For the text-containing cell, return its midpoint in [x, y] coordinate format. 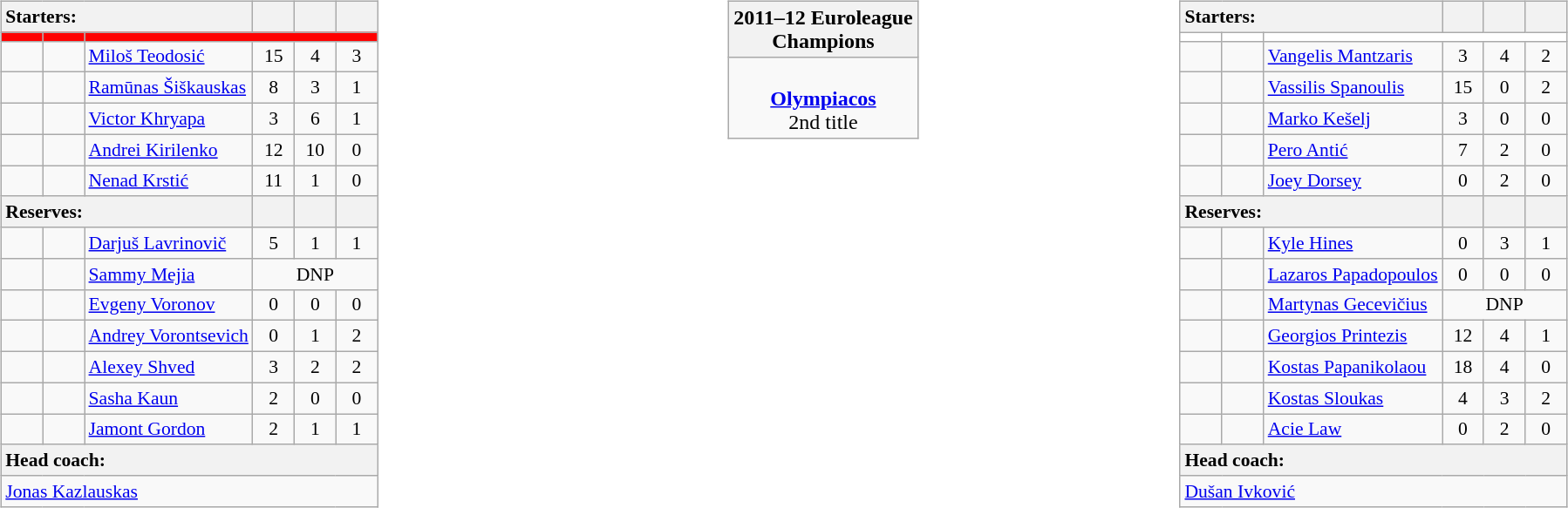
Kostas Sloukas [1353, 398]
Nenad Krstić [167, 181]
Acie Law [1353, 429]
11 [274, 181]
Miloš Teodosić [167, 57]
Olympiacos2nd title [823, 98]
Dušan Ivković [1373, 491]
Pero Antić [1353, 150]
Kyle Hines [1353, 243]
Sammy Mejia [167, 274]
Jamont Gordon [167, 429]
Vassilis Spanoulis [1353, 88]
2011–12 Euroleague Champions [823, 30]
6 [316, 119]
18 [1463, 367]
Victor Khryapa [167, 119]
Andrey Vorontsevich [167, 336]
8 [274, 88]
Lazaros Papadopoulos [1353, 274]
Georgios Printezis [1353, 336]
Joey Dorsey [1353, 181]
10 [316, 150]
5 [274, 243]
Sasha Kaun [167, 398]
Martynas Gecevičius [1353, 305]
Evgeny Voronov [167, 305]
Darjuš Lavrinovič [167, 243]
Vangelis Mantzaris [1353, 57]
Andrei Kirilenko [167, 150]
Kostas Papanikolaou [1353, 367]
Jonas Kazlauskas [189, 491]
7 [1463, 150]
Marko Kešelj [1353, 119]
Ramūnas Šiškauskas [167, 88]
Alexey Shved [167, 367]
